Return [X, Y] of the center of cell containing provided text 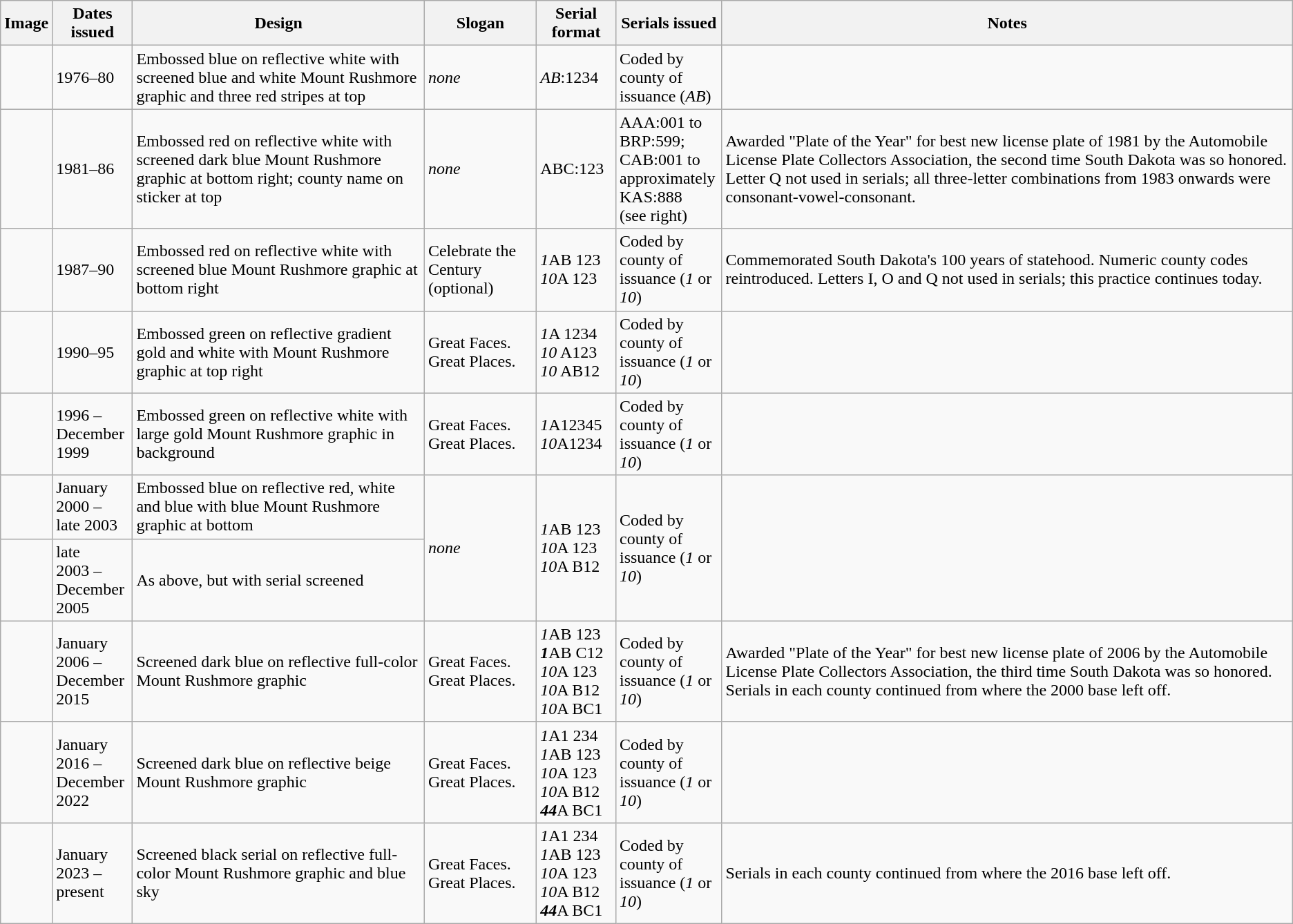
Embossed red on reflective white with screened blue Mount Rushmore graphic at bottom right [279, 269]
Coded by county of issuance (AB) [669, 77]
Serials in each county continued from where the 2016 base left off. [1007, 873]
Design [279, 23]
1AB 1231AB C1210A 12310A B1210A BC1 [576, 671]
AB:1234 [576, 77]
1996 – December 1999 [93, 434]
Screened dark blue on reflective beige Mount Rushmore graphic [279, 772]
Screened black serial on reflective full-color Mount Rushmore graphic and blue sky [279, 873]
1990–95 [93, 352]
January 2023 – present [93, 873]
January 2016 – December 2022 [93, 772]
Celebrate the Century (optional) [480, 269]
ABC:123 [576, 169]
Embossed green on reflective gradient gold and white with Mount Rushmore graphic at top right [279, 352]
1987–90 [93, 269]
Embossed red on reflective white with screened dark blue Mount Rushmore graphic at bottom right; county name on sticker at top [279, 169]
Serials issued [669, 23]
1AB 12310A 123 [576, 269]
Dates issued [93, 23]
AAA:001 to BRP:599; CAB:001 to approximately KAS:888(see right) [669, 169]
Image [26, 23]
Screened dark blue on reflective full-color Mount Rushmore graphic [279, 671]
1981–86 [93, 169]
Slogan [480, 23]
January 2000 – late 2003 [93, 507]
Notes [1007, 23]
Serial format [576, 23]
late 2003 – December 2005 [93, 580]
Embossed blue on reflective white with screened blue and white Mount Rushmore graphic and three red stripes at top [279, 77]
As above, but with serial screened [279, 580]
1A 123410 A12310 AB12 [576, 352]
Embossed green on reflective white with large gold Mount Rushmore graphic in background [279, 434]
1AB 12310A 12310A B12 [576, 548]
1A1234510A1234 [576, 434]
1976–80 [93, 77]
January 2006 – December 2015 [93, 671]
Embossed blue on reflective red, white and blue with blue Mount Rushmore graphic at bottom [279, 507]
